Determine the (X, Y) coordinate at the center of the cell enclosing the given text.  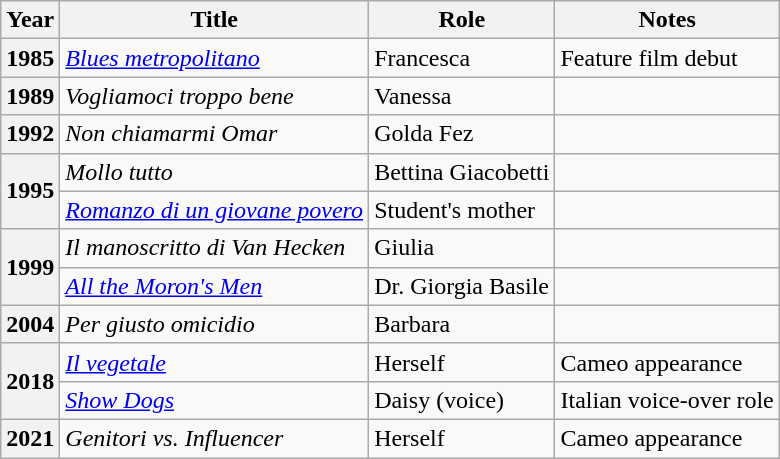
Vogliamoci troppo bene (214, 96)
Mollo tutto (214, 172)
1989 (30, 96)
Show Dogs (214, 400)
Blues metropolitano (214, 58)
Daisy (voice) (462, 400)
Giulia (462, 248)
Dr. Giorgia Basile (462, 286)
Romanzo di un giovane povero (214, 210)
Role (462, 20)
2004 (30, 324)
Bettina Giacobetti (462, 172)
1999 (30, 267)
Barbara (462, 324)
Francesca (462, 58)
Golda Fez (462, 134)
Il vegetale (214, 362)
Non chiamarmi Omar (214, 134)
2018 (30, 381)
Student's mother (462, 210)
1985 (30, 58)
Feature film debut (667, 58)
Italian voice-over role (667, 400)
Il manoscritto di Van Hecken (214, 248)
Year (30, 20)
Title (214, 20)
Vanessa (462, 96)
Genitori vs. Influencer (214, 438)
1995 (30, 191)
2021 (30, 438)
Notes (667, 20)
1992 (30, 134)
All the Moron's Men (214, 286)
Per giusto omicidio (214, 324)
